Pinpoint the cell where the given text exists, returning its [X, Y] midpoint coordinate. 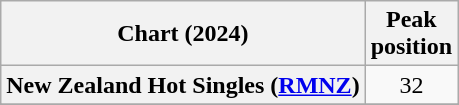
32 [411, 85]
Peakposition [411, 34]
Chart (2024) [183, 34]
New Zealand Hot Singles (RMNZ) [183, 85]
